Pinpoint the cell where the given text exists, returning its [X, Y] midpoint coordinate. 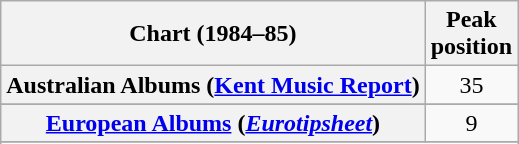
9 [471, 123]
Australian Albums (Kent Music Report) [213, 85]
35 [471, 85]
European Albums (Eurotipsheet) [213, 123]
Peakposition [471, 34]
Chart (1984–85) [213, 34]
